Detect which cell encompasses the target text, then output its (X, Y) center coordinate. 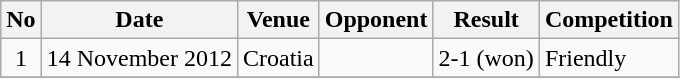
No (21, 20)
Competition (608, 20)
Date (139, 20)
Opponent (376, 20)
14 November 2012 (139, 58)
Venue (279, 20)
Result (486, 20)
Friendly (608, 58)
1 (21, 58)
2-1 (won) (486, 58)
Croatia (279, 58)
